Detect which cell encompasses the target text, then output its [X, Y] center coordinate. 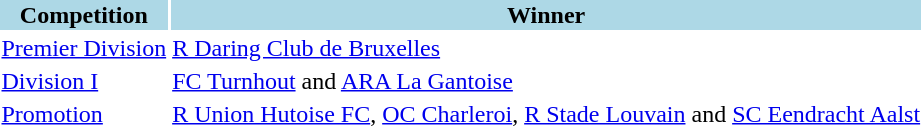
Division I [84, 81]
Competition [84, 15]
Premier Division [84, 48]
